Return [x, y] of the center of cell containing provided text 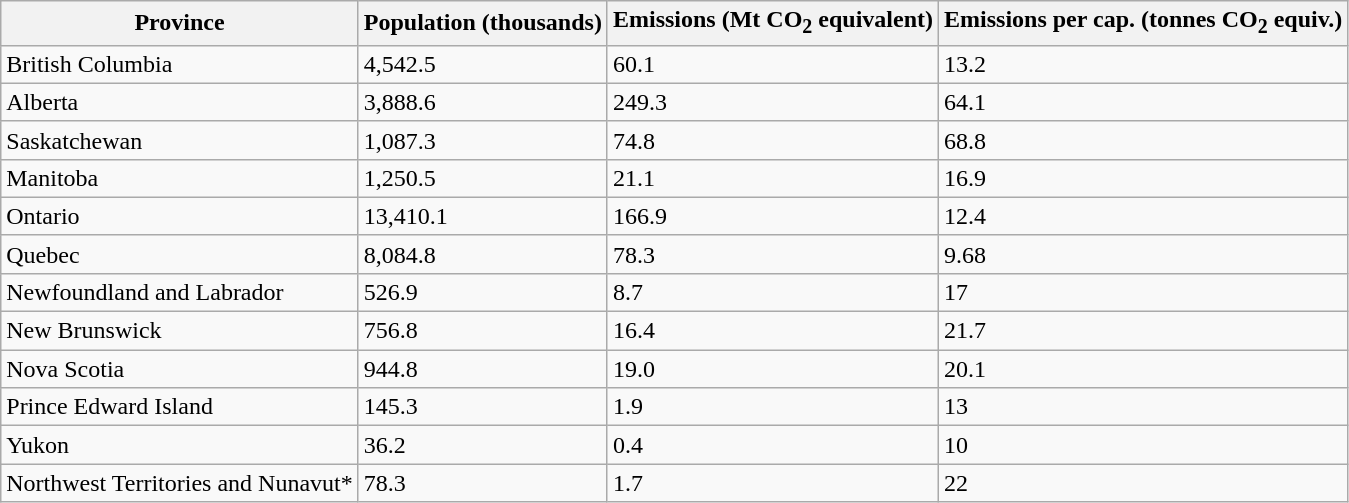
Alberta [180, 102]
Emissions (Mt CO2 equivalent) [772, 23]
Quebec [180, 254]
0.4 [772, 445]
Saskatchewan [180, 140]
New Brunswick [180, 331]
8.7 [772, 292]
756.8 [482, 331]
Newfoundland and Labrador [180, 292]
12.4 [1144, 216]
68.8 [1144, 140]
21.7 [1144, 331]
Population (thousands) [482, 23]
74.8 [772, 140]
145.3 [482, 407]
36.2 [482, 445]
Ontario [180, 216]
13.2 [1144, 64]
4,542.5 [482, 64]
22 [1144, 483]
19.0 [772, 369]
Emissions per cap. (tonnes CO2 equiv.) [1144, 23]
16.4 [772, 331]
20.1 [1144, 369]
Manitoba [180, 178]
166.9 [772, 216]
13,410.1 [482, 216]
13 [1144, 407]
249.3 [772, 102]
21.1 [772, 178]
1,250.5 [482, 178]
1,087.3 [482, 140]
Nova Scotia [180, 369]
8,084.8 [482, 254]
60.1 [772, 64]
Yukon [180, 445]
1.9 [772, 407]
Northwest Territories and Nunavut* [180, 483]
3,888.6 [482, 102]
Prince Edward Island [180, 407]
1.7 [772, 483]
9.68 [1144, 254]
944.8 [482, 369]
British Columbia [180, 64]
16.9 [1144, 178]
64.1 [1144, 102]
526.9 [482, 292]
10 [1144, 445]
Province [180, 23]
17 [1144, 292]
